Search for the cell housing the specified text and yield its [x, y] center coordinate. 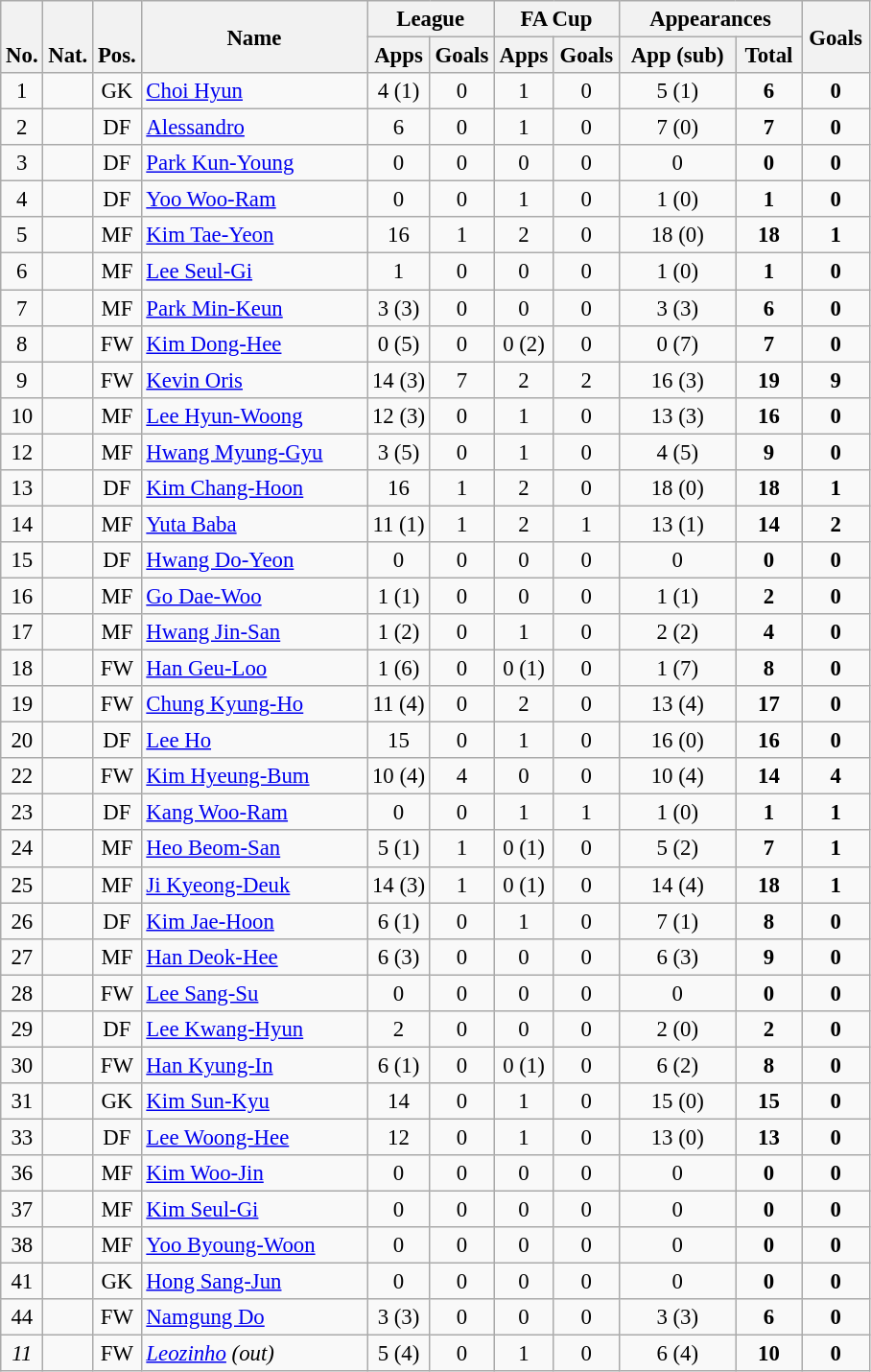
Hong Sang-Jun [254, 1282]
Lee Seul-Gi [254, 272]
Total [769, 56]
Lee Kwang-Hyun [254, 1029]
Hwang Do-Yeon [254, 560]
12 (3) [399, 415]
Kim Hyeung-Bum [254, 776]
0 (5) [399, 343]
Han Kyung-In [254, 1065]
3 [22, 163]
13 (4) [677, 704]
Ji Kyeong-Deuk [254, 885]
31 [22, 1101]
22 [22, 776]
Kim Woo-Jin [254, 1173]
3 (5) [399, 452]
Yoo Byoung-Woon [254, 1245]
Alessandro [254, 128]
Choi Hyun [254, 91]
No. [22, 36]
1 (2) [399, 632]
15 (0) [677, 1101]
37 [22, 1210]
2 (0) [677, 1029]
Kim Sun-Kyu [254, 1101]
Kim Seul-Gi [254, 1210]
Kang Woo-Ram [254, 813]
Namgung Do [254, 1317]
Kim Chang-Hoon [254, 488]
Yoo Woo-Ram [254, 200]
Nat. [68, 36]
41 [22, 1282]
26 [22, 921]
1 (6) [399, 669]
11 [22, 1354]
App (sub) [677, 56]
Hwang Jin-San [254, 632]
FA Cup [556, 19]
36 [22, 1173]
Leozinho (out) [254, 1354]
5 [22, 235]
Kim Dong-Hee [254, 343]
Appearances [710, 19]
0 (7) [677, 343]
Lee Ho [254, 741]
14 (4) [677, 885]
Pos. [117, 36]
Kim Jae-Hoon [254, 921]
27 [22, 957]
24 [22, 849]
Lee Hyun-Woong [254, 415]
6 (4) [677, 1354]
16 (3) [677, 380]
Han Deok-Hee [254, 957]
13 (0) [677, 1137]
7 (0) [677, 128]
0 (2) [524, 343]
33 [22, 1137]
Lee Woong-Hee [254, 1137]
11 (1) [399, 524]
13 (3) [677, 415]
Yuta Baba [254, 524]
5 (2) [677, 849]
Hwang Myung-Gyu [254, 452]
7 (1) [677, 921]
6 (2) [677, 1065]
28 [22, 993]
23 [22, 813]
11 (4) [399, 704]
4 (1) [399, 91]
Kevin Oris [254, 380]
44 [22, 1317]
2 (2) [677, 632]
4 (5) [677, 452]
Park Min-Keun [254, 308]
38 [22, 1245]
Lee Sang-Su [254, 993]
20 [22, 741]
Chung Kyung-Ho [254, 704]
Kim Tae-Yeon [254, 235]
League [431, 19]
16 (0) [677, 741]
1 (7) [677, 669]
25 [22, 885]
Han Geu-Loo [254, 669]
30 [22, 1065]
Heo Beom-San [254, 849]
Go Dae-Woo [254, 596]
Name [254, 36]
29 [22, 1029]
13 (1) [677, 524]
Park Kun-Young [254, 163]
5 (4) [399, 1354]
